Extract the [X, Y] coordinate from the center of the cell holding the provided text.  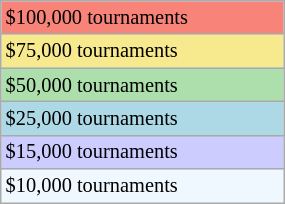
$15,000 tournaments [142, 152]
$100,000 tournaments [142, 17]
$25,000 tournaments [142, 118]
$75,000 tournaments [142, 51]
$50,000 tournaments [142, 85]
$10,000 tournaments [142, 186]
